Find where the given text appears and provide that cell's center as [X, Y] coordinate. 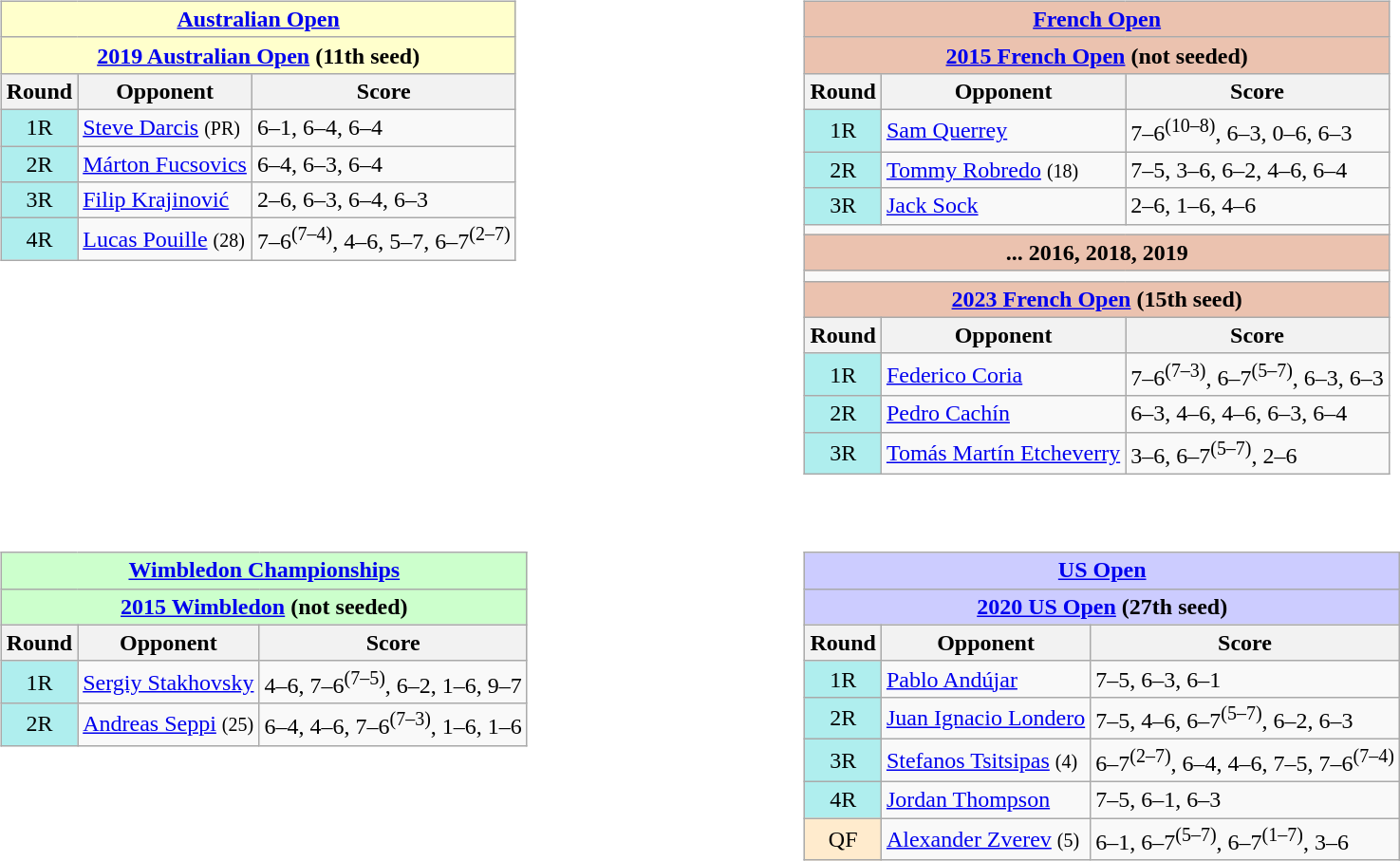
2019 Australian Open (11th seed) [258, 55]
Jordan Thompson [985, 799]
Pedro Cachín [1002, 414]
Filip Krajinović [165, 200]
2023 French Open (15th seed) [1097, 299]
French Open [1097, 19]
7–5, 3–6, 6–2, 4–6, 6–4 [1258, 170]
6–3, 4–6, 4–6, 6–3, 6–4 [1258, 414]
6–4, 6–3, 6–4 [383, 164]
7–5, 6–1, 6–3 [1245, 799]
Australian Open [258, 19]
7–5, 4–6, 6–7(5–7), 6–2, 6–3 [1245, 718]
Márton Fucsovics [165, 164]
Stefanos Tsitsipas (4) [985, 761]
Pablo Andújar [985, 679]
US Open [1102, 571]
Jack Sock [1002, 206]
6–1, 6–4, 6–4 [383, 127]
QF [843, 839]
6–1, 6–7(5–7), 6–7(1–7), 3–6 [1245, 839]
Steve Darcis (PR) [165, 127]
2015 French Open (not seeded) [1097, 55]
Federico Coria [1002, 374]
Tomás Martín Etcheverry [1002, 454]
Lucas Pouille (28) [165, 239]
Wimbledon Championships [264, 571]
7–6(7–4), 4–6, 5–7, 6–7(2–7) [383, 239]
7–6(7–3), 6–7(5–7), 6–3, 6–3 [1258, 374]
Andreas Seppi (25) [169, 725]
2015 Wimbledon (not seeded) [264, 607]
Sergiy Stakhovsky [169, 682]
Tommy Robredo (18) [1002, 170]
2–6, 1–6, 4–6 [1258, 206]
Alexander Zverev (5) [985, 839]
2–6, 6–3, 6–4, 6–3 [383, 200]
6–4, 4–6, 7–6(7–3), 1–6, 1–6 [393, 725]
Sam Querrey [1002, 131]
7–5, 6–3, 6–1 [1245, 679]
6–7(2–7), 6–4, 4–6, 7–5, 7–6(7–4) [1245, 761]
2020 US Open (27th seed) [1102, 607]
7–6(10–8), 6–3, 0–6, 6–3 [1258, 131]
4–6, 7–6(7–5), 6–2, 1–6, 9–7 [393, 682]
... 2016, 2018, 2019 [1097, 253]
3–6, 6–7(5–7), 2–6 [1258, 454]
Juan Ignacio Londero [985, 718]
